Return (x, y) of the center of cell containing provided text 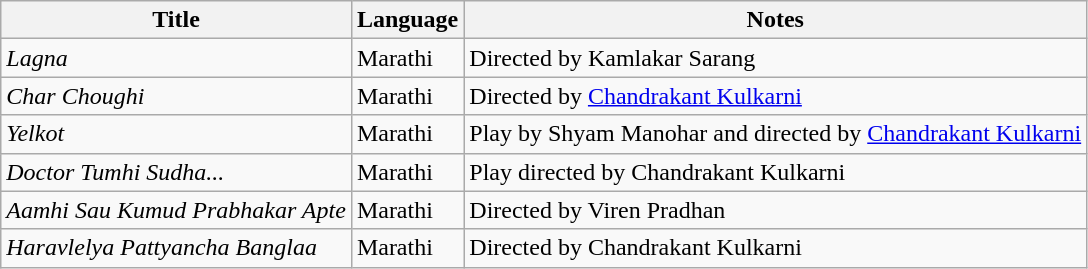
Play by Shyam Manohar and directed by Chandrakant Kulkarni (776, 134)
Char Choughi (176, 96)
Aamhi Sau Kumud Prabhakar Apte (176, 210)
Lagna (176, 58)
Haravlelya Pattyancha Banglaa (176, 248)
Language (407, 20)
Doctor Tumhi Sudha... (176, 172)
Directed by Kamlakar Sarang (776, 58)
Title (176, 20)
Directed by Viren Pradhan (776, 210)
Yelkot (176, 134)
Notes (776, 20)
Play directed by Chandrakant Kulkarni (776, 172)
